Find where the given text appears and provide that cell's center as [X, Y] coordinate. 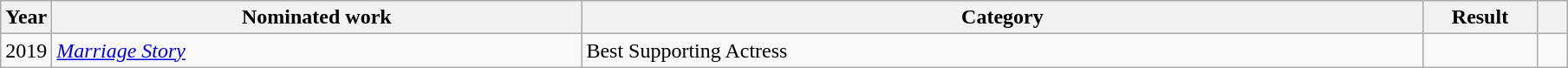
Category [1002, 17]
Best Supporting Actress [1002, 51]
Nominated work [317, 17]
Marriage Story [317, 51]
Year [26, 17]
Result [1480, 17]
2019 [26, 51]
